From the cell containing the given text, extract its center point as (x, y) coordinate. 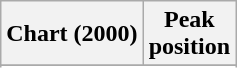
Chart (2000) (72, 34)
Peakposition (189, 34)
